From the cell containing the given text, extract its center point as [X, Y] coordinate. 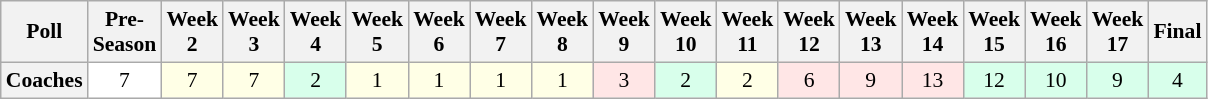
3 [624, 80]
Week8 [562, 32]
Week6 [439, 32]
Week4 [316, 32]
Week5 [377, 32]
12 [994, 80]
13 [933, 80]
Pre-Season [125, 32]
Week15 [994, 32]
Final [1177, 32]
Week13 [871, 32]
Week10 [686, 32]
Week16 [1056, 32]
Coaches [44, 80]
4 [1177, 80]
Week2 [192, 32]
Week11 [748, 32]
Poll [44, 32]
Week9 [624, 32]
10 [1056, 80]
Week14 [933, 32]
Week7 [501, 32]
6 [809, 80]
Week17 [1118, 32]
Week3 [254, 32]
Week12 [809, 32]
